From the cell containing the given text, extract its center point as (X, Y) coordinate. 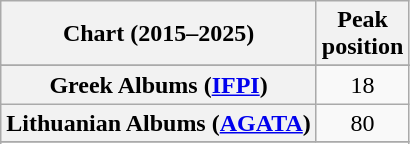
Peakposition (362, 34)
Chart (2015–2025) (159, 34)
Lithuanian Albums (AGATA) (159, 123)
Greek Albums (IFPI) (159, 85)
18 (362, 85)
80 (362, 123)
